Search for the cell housing the specified text and yield its (X, Y) center coordinate. 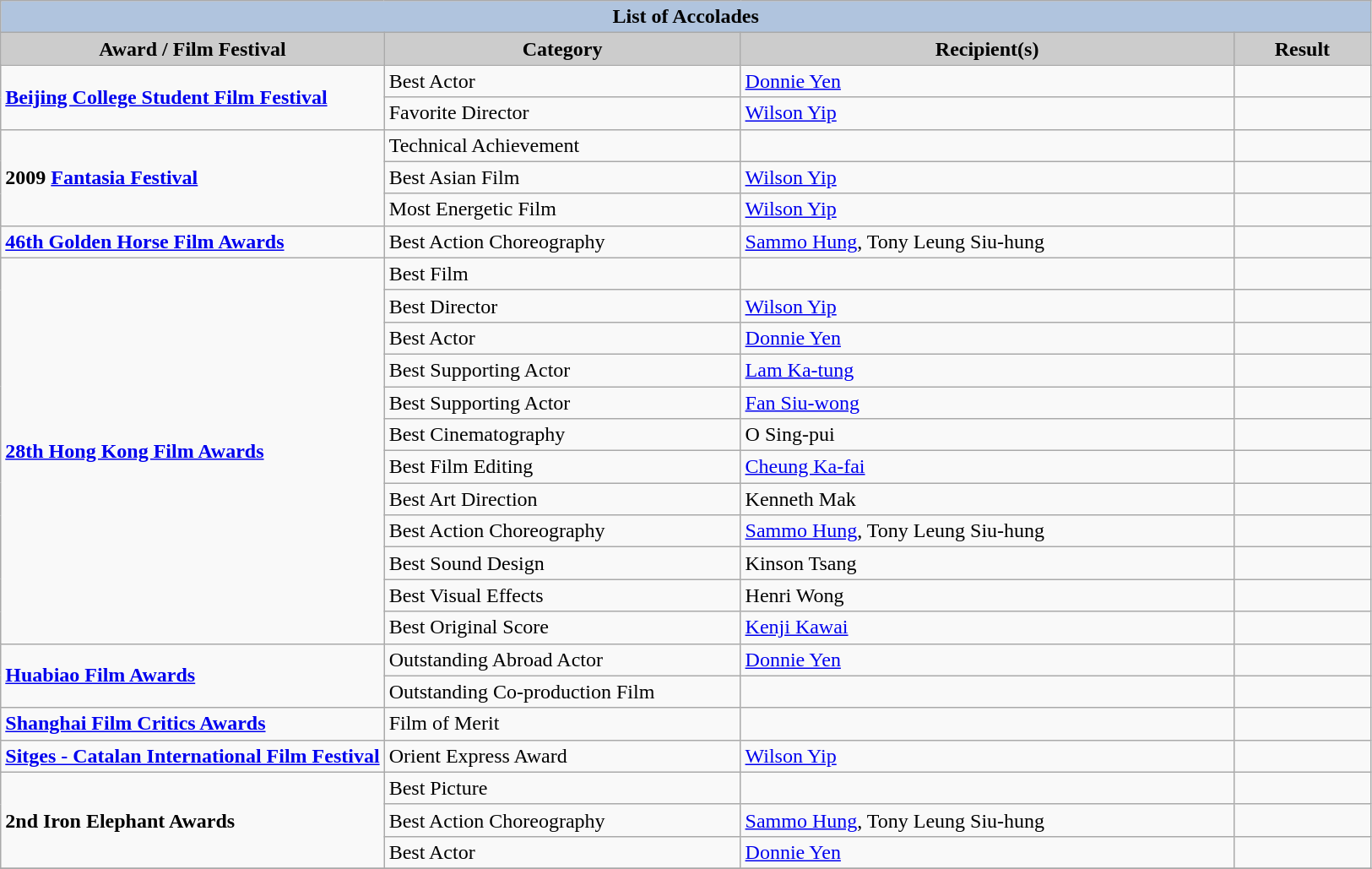
Best Film Editing (562, 467)
Sitges - Catalan International Film Festival (193, 756)
Best Visual Effects (562, 595)
Orient Express Award (562, 756)
Best Film (562, 274)
Henri Wong (987, 595)
Kenji Kawai (987, 627)
Best Cinematography (562, 435)
Best Asian Film (562, 177)
Best Original Score (562, 627)
2nd Iron Elephant Awards (193, 820)
Best Art Direction (562, 499)
Huabiao Film Awards (193, 676)
Kenneth Mak (987, 499)
Lam Ka-tung (987, 370)
Favorite Director (562, 113)
28th Hong Kong Film Awards (193, 451)
Category (562, 49)
Technical Achievement (562, 145)
Outstanding Abroad Actor (562, 660)
Award / Film Festival (193, 49)
Best Sound Design (562, 563)
Most Energetic Film (562, 209)
2009 Fantasia Festival (193, 177)
Cheung Ka-fai (987, 467)
Fan Siu-wong (987, 403)
Kinson Tsang (987, 563)
46th Golden Horse Film Awards (193, 242)
Best Picture (562, 788)
Best Director (562, 306)
Film of Merit (562, 724)
Beijing College Student Film Festival (193, 97)
Result (1302, 49)
Outstanding Co-production Film (562, 692)
List of Accolades (686, 17)
O Sing-pui (987, 435)
Shanghai Film Critics Awards (193, 724)
Recipient(s) (987, 49)
